Output the (x, y) coordinate of the center of the cell containing the given text.  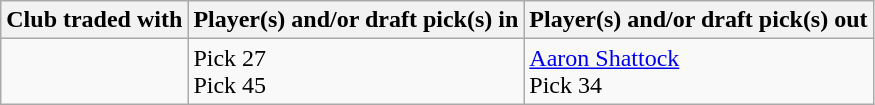
Player(s) and/or draft pick(s) out (698, 20)
Pick 27Pick 45 (356, 72)
Club traded with (94, 20)
Aaron ShattockPick 34 (698, 72)
Player(s) and/or draft pick(s) in (356, 20)
